Return the [X, Y] coordinate for the center point of the cell that contains the specified text.  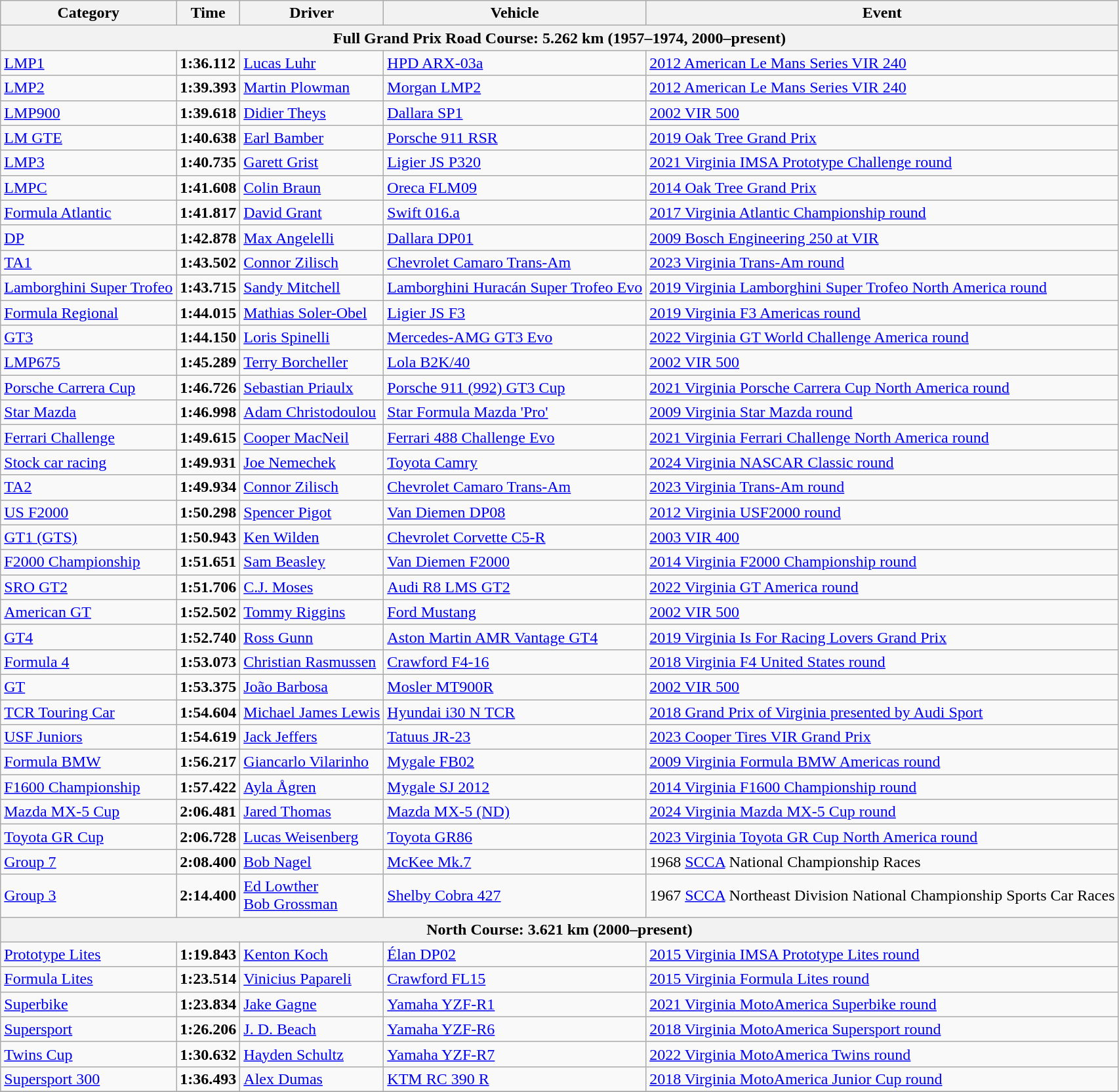
2019 Virginia F3 Americas round [882, 313]
Sam Beasley [312, 562]
Élan DP02 [515, 954]
TA2 [89, 487]
2015 Virginia Formula Lites round [882, 979]
1:49.934 [209, 487]
1:49.931 [209, 462]
2022 Virginia GT World Challenge America round [882, 338]
2003 VIR 400 [882, 537]
Lamborghini Huracán Super Trofeo Evo [515, 287]
2019 Virginia Lamborghini Super Trofeo North America round [882, 287]
Van Diemen F2000 [515, 562]
2014 Virginia F1600 Championship round [882, 787]
Toyota GR86 [515, 837]
1:52.502 [209, 612]
Joe Nemechek [312, 462]
1:44.015 [209, 313]
1:44.150 [209, 338]
Star Mazda [89, 413]
Didier Theys [312, 113]
US F2000 [89, 512]
2015 Virginia IMSA Prototype Lites round [882, 954]
Lucas Luhr [312, 63]
1:23.834 [209, 1004]
F1600 Championship [89, 787]
Ross Gunn [312, 637]
LMP1 [89, 63]
2024 Virginia NASCAR Classic round [882, 462]
1:36.112 [209, 63]
Driver [312, 13]
Hayden Schultz [312, 1054]
Prototype Lites [89, 954]
Mygale SJ 2012 [515, 787]
GT3 [89, 338]
Shelby Cobra 427 [515, 896]
2019 Oak Tree Grand Prix [882, 138]
2022 Virginia GT America round [882, 587]
American GT [89, 612]
1:26.206 [209, 1029]
1:42.878 [209, 237]
Toyota GR Cup [89, 837]
1:19.843 [209, 954]
1:39.393 [209, 88]
SRO GT2 [89, 587]
Dallara DP01 [515, 237]
Dallara SP1 [515, 113]
Mercedes-AMG GT3 Evo [515, 338]
2017 Virginia Atlantic Championship round [882, 212]
TA1 [89, 262]
2021 Virginia Porsche Carrera Cup North America round [882, 388]
Colin Braun [312, 188]
Formula BMW [89, 762]
Yamaha YZF-R7 [515, 1054]
Twins Cup [89, 1054]
2009 Virginia Formula BMW Americas round [882, 762]
Chevrolet Corvette C5-R [515, 537]
Vinicius Papareli [312, 979]
Christian Rasmussen [312, 662]
Max Angelelli [312, 237]
LMP900 [89, 113]
Jake Gagne [312, 1004]
Sebastian Priaulx [312, 388]
Loris Spinelli [312, 338]
2009 Virginia Star Mazda round [882, 413]
Adam Christodoulou [312, 413]
Ed LowtherBob Grossman [312, 896]
Van Diemen DP08 [515, 512]
Ken Wilden [312, 537]
Audi R8 LMS GT2 [515, 587]
2012 Virginia USF2000 round [882, 512]
2024 Virginia Mazda MX-5 Cup round [882, 812]
Lamborghini Super Trofeo [89, 287]
Vehicle [515, 13]
Mosler MT900R [515, 687]
2021 Virginia IMSA Prototype Challenge round [882, 163]
2:06.728 [209, 837]
1:43.502 [209, 262]
1:41.817 [209, 212]
2014 Virginia F2000 Championship round [882, 562]
Superbike [89, 1004]
Porsche 911 (992) GT3 Cup [515, 388]
1:40.638 [209, 138]
Mazda MX-5 (ND) [515, 812]
1:51.706 [209, 587]
LMP3 [89, 163]
Supersport [89, 1029]
HPD ARX-03a [515, 63]
1:54.619 [209, 737]
1:56.217 [209, 762]
1:39.618 [209, 113]
1:52.740 [209, 637]
LMP675 [89, 363]
2019 Virginia Is For Racing Lovers Grand Prix [882, 637]
1:57.422 [209, 787]
J. D. Beach [312, 1029]
Morgan LMP2 [515, 88]
1:30.632 [209, 1054]
Supersport 300 [89, 1079]
Earl Bamber [312, 138]
Porsche 911 RSR [515, 138]
1:36.493 [209, 1079]
Formula 4 [89, 662]
Yamaha YZF-R1 [515, 1004]
Event [882, 13]
2014 Oak Tree Grand Prix [882, 188]
USF Juniors [89, 737]
GT4 [89, 637]
1:45.289 [209, 363]
Ayla Ågren [312, 787]
1:40.735 [209, 163]
GT [89, 687]
Time [209, 13]
João Barbosa [312, 687]
2018 Grand Prix of Virginia presented by Audi Sport [882, 712]
2018 Virginia MotoAmerica Supersport round [882, 1029]
McKee Mk.7 [515, 862]
Giancarlo Vilarinho [312, 762]
Mygale FB02 [515, 762]
Hyundai i30 N TCR [515, 712]
Formula Lites [89, 979]
Toyota Camry [515, 462]
Sandy Mitchell [312, 287]
2023 Cooper Tires VIR Grand Prix [882, 737]
C.J. Moses [312, 587]
Swift 016.a [515, 212]
1:54.604 [209, 712]
1:51.651 [209, 562]
Bob Nagel [312, 862]
Ferrari Challenge [89, 437]
Stock car racing [89, 462]
2018 Virginia F4 United States round [882, 662]
F2000 Championship [89, 562]
1:49.615 [209, 437]
Full Grand Prix Road Course: 5.262 km (1957–1974, 2000–present) [559, 38]
Aston Martin AMR Vantage GT4 [515, 637]
Oreca FLM09 [515, 188]
Mazda MX-5 Cup [89, 812]
Jared Thomas [312, 812]
Jack Jeffers [312, 737]
2021 Virginia Ferrari Challenge North America round [882, 437]
2:14.400 [209, 896]
Category [89, 13]
Michael James Lewis [312, 712]
1968 SCCA National Championship Races [882, 862]
Star Formula Mazda 'Pro' [515, 413]
2022 Virginia MotoAmerica Twins round [882, 1054]
2:06.481 [209, 812]
Formula Regional [89, 313]
Ford Mustang [515, 612]
Crawford FL15 [515, 979]
1:46.998 [209, 413]
DP [89, 237]
KTM RC 390 R [515, 1079]
1:53.375 [209, 687]
Ligier JS F3 [515, 313]
1:50.298 [209, 512]
2009 Bosch Engineering 250 at VIR [882, 237]
Formula Atlantic [89, 212]
1:43.715 [209, 287]
1:41.608 [209, 188]
Yamaha YZF-R6 [515, 1029]
Group 3 [89, 896]
LM GTE [89, 138]
Terry Borcheller [312, 363]
Porsche Carrera Cup [89, 388]
Tatuus JR-23 [515, 737]
Kenton Koch [312, 954]
Ferrari 488 Challenge Evo [515, 437]
Mathias Soler-Obel [312, 313]
North Course: 3.621 km (2000–present) [559, 929]
Alex Dumas [312, 1079]
1:53.073 [209, 662]
1:46.726 [209, 388]
GT1 (GTS) [89, 537]
Crawford F4-16 [515, 662]
Group 7 [89, 862]
Lucas Weisenberg [312, 837]
Ligier JS P320 [515, 163]
1:23.514 [209, 979]
Cooper MacNeil [312, 437]
Spencer Pigot [312, 512]
TCR Touring Car [89, 712]
LMP2 [89, 88]
David Grant [312, 212]
2018 Virginia MotoAmerica Junior Cup round [882, 1079]
1967 SCCA Northeast Division National Championship Sports Car Races [882, 896]
2021 Virginia MotoAmerica Superbike round [882, 1004]
Lola B2K/40 [515, 363]
1:50.943 [209, 537]
LMPC [89, 188]
Garett Grist [312, 163]
2023 Virginia Toyota GR Cup North America round [882, 837]
Martin Plowman [312, 88]
Tommy Riggins [312, 612]
2:08.400 [209, 862]
